Locate the cell with the specified text and output its [x, y] center coordinate. 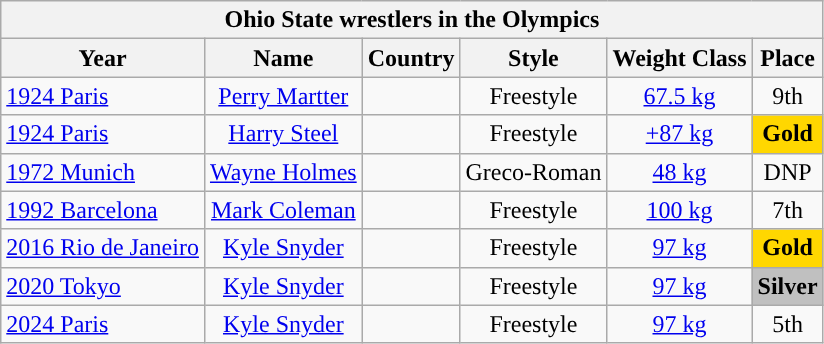
Weight Class [680, 58]
9th [788, 96]
1992 Barcelona [103, 210]
Wayne Holmes [283, 172]
Harry Steel [283, 134]
67.5 kg [680, 96]
Name [283, 58]
Greco-Roman [534, 172]
7th [788, 210]
48 kg [680, 172]
Country [411, 58]
+87 kg [680, 134]
1972 Munich [103, 172]
Place [788, 58]
2016 Rio de Janeiro [103, 248]
Silver [788, 286]
DNP [788, 172]
Perry Martter [283, 96]
Year [103, 58]
100 kg [680, 210]
2020 Tokyo [103, 286]
2024 Paris [103, 324]
Mark Coleman [283, 210]
Ohio State wrestlers in the Olympics [412, 20]
5th [788, 324]
Style [534, 58]
